Return [x, y] of the center of cell containing provided text 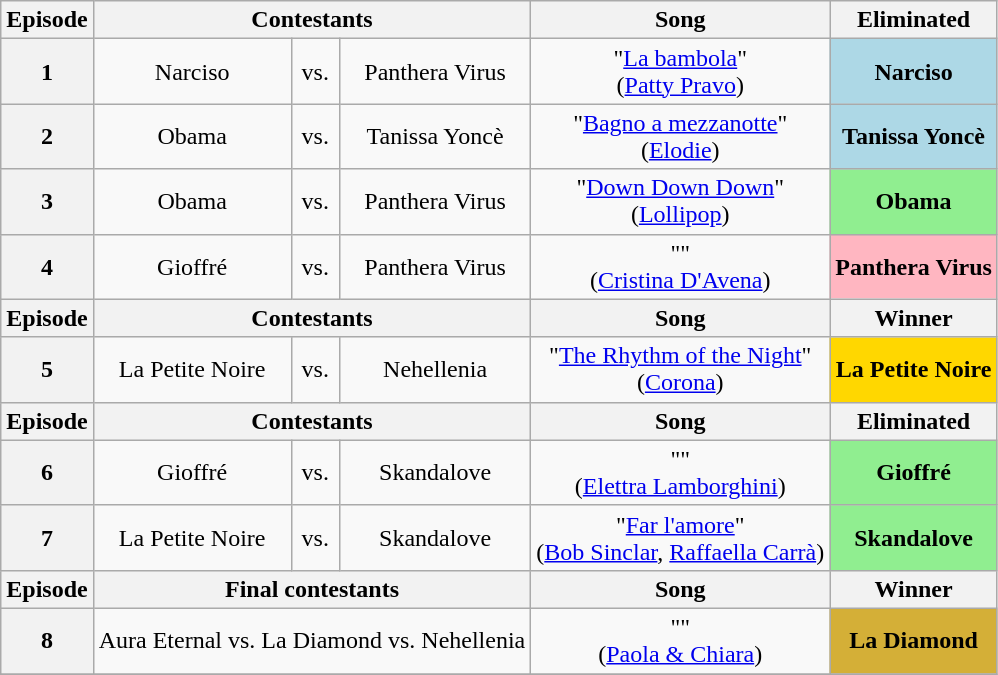
"La bambola"(Patty Pravo) [680, 72]
6 [47, 472]
""(Paola & Chiara) [680, 640]
""(Elettra Lamborghini) [680, 472]
""(Cristina D'Avena) [680, 266]
8 [47, 640]
"The Rhythm of the Night"(Corona) [680, 370]
La Diamond [914, 640]
"Far l'amore"(Bob Sinclar, Raffaella Carrà) [680, 538]
4 [47, 266]
Nehellenia [434, 370]
3 [47, 202]
"Down Down Down"(Lollipop) [680, 202]
Aura Eternal vs. La Diamond vs. Nehellenia [312, 640]
5 [47, 370]
"Bagno a mezzanotte"(Elodie) [680, 136]
Final contestants [312, 589]
2 [47, 136]
1 [47, 72]
7 [47, 538]
